Find where the given text appears and provide that cell's center as (X, Y) coordinate. 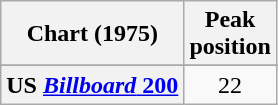
Chart (1975) (92, 34)
22 (230, 85)
Peakposition (230, 34)
US Billboard 200 (92, 85)
